Locate the cell with the specified text and output its [X, Y] center coordinate. 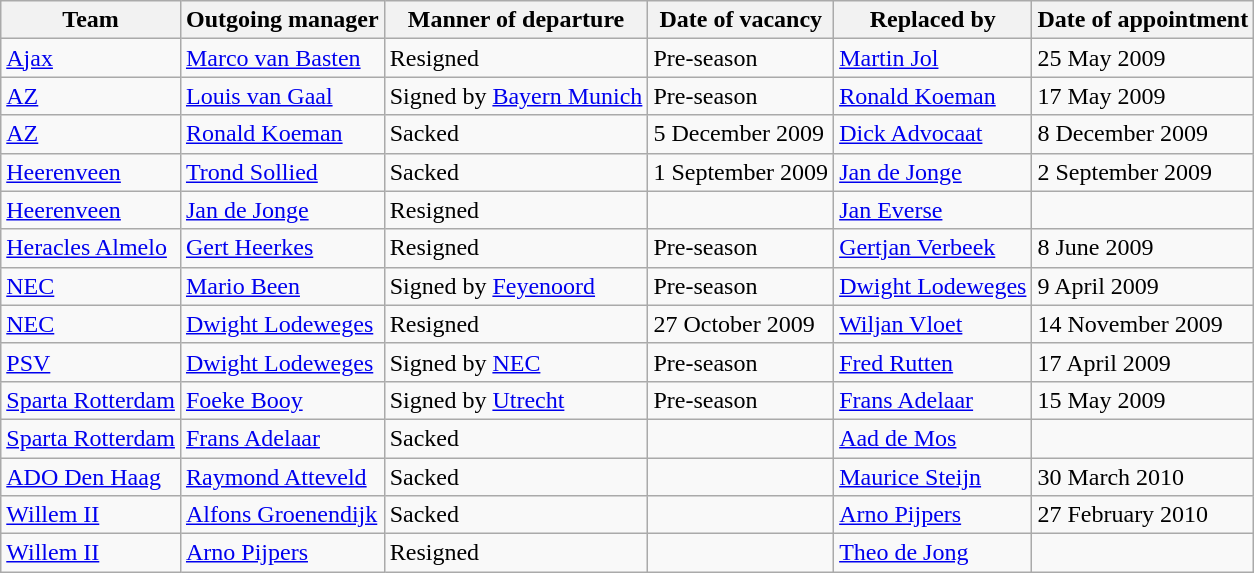
Fred Rutten [933, 362]
Gertjan Verbeek [933, 248]
Signed by Feyenoord [516, 286]
Theo de Jong [933, 553]
9 April 2009 [1143, 286]
Ajax [91, 58]
Manner of departure [516, 20]
Mario Been [282, 286]
Replaced by [933, 20]
Raymond Atteveld [282, 477]
PSV [91, 362]
Foeke Booy [282, 400]
ADO Den Haag [91, 477]
17 April 2009 [1143, 362]
25 May 2009 [1143, 58]
Date of vacancy [741, 20]
27 February 2010 [1143, 515]
17 May 2009 [1143, 96]
Signed by NEC [516, 362]
Trond Sollied [282, 172]
2 September 2009 [1143, 172]
Date of appointment [1143, 20]
Maurice Steijn [933, 477]
5 December 2009 [741, 134]
15 May 2009 [1143, 400]
Alfons Groenendijk [282, 515]
Heracles Almelo [91, 248]
Team [91, 20]
27 October 2009 [741, 324]
Gert Heerkes [282, 248]
14 November 2009 [1143, 324]
8 December 2009 [1143, 134]
Signed by Utrecht [516, 400]
Outgoing manager [282, 20]
Martin Jol [933, 58]
Aad de Mos [933, 438]
1 September 2009 [741, 172]
30 March 2010 [1143, 477]
8 June 2009 [1143, 248]
Wiljan Vloet [933, 324]
Dick Advocaat [933, 134]
Marco van Basten [282, 58]
Louis van Gaal [282, 96]
Signed by Bayern Munich [516, 96]
Jan Everse [933, 210]
